Search for the cell housing the specified text and yield its [x, y] center coordinate. 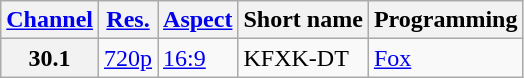
Channel [50, 20]
30.1 [50, 58]
720p [128, 58]
16:9 [198, 58]
Fox [446, 58]
Res. [128, 20]
Short name [303, 20]
Aspect [198, 20]
KFXK-DT [303, 58]
Programming [446, 20]
